Return the [X, Y] coordinate for the center point of the cell that contains the specified text.  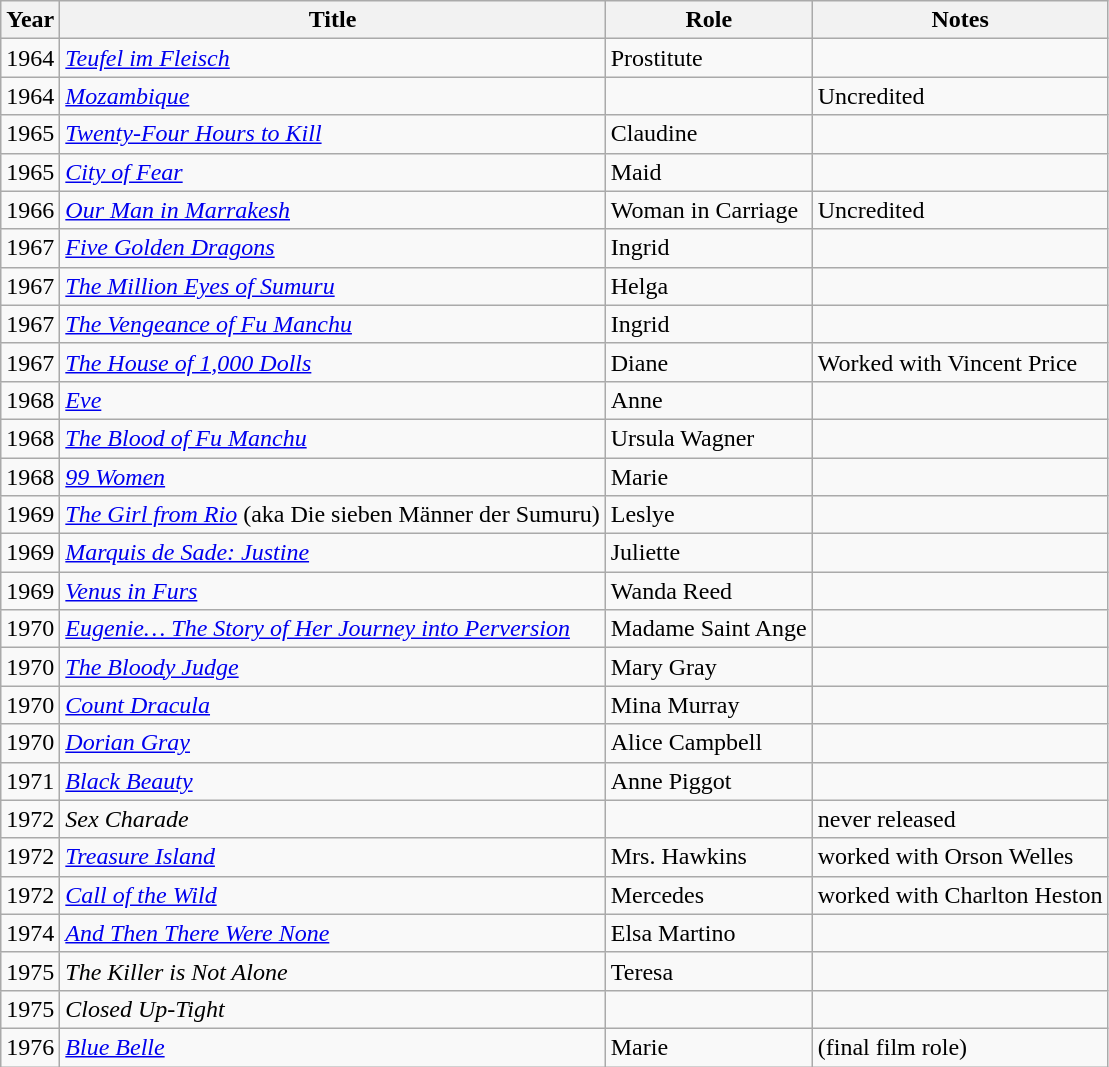
Venus in Furs [332, 591]
The Bloody Judge [332, 667]
Claudine [708, 134]
Closed Up-Tight [332, 1009]
Treasure Island [332, 857]
Role [708, 20]
99 Women [332, 477]
Year [30, 20]
Prostitute [708, 58]
Dorian Gray [332, 743]
Helga [708, 286]
Sex Charade [332, 819]
And Then There Were None [332, 933]
Alice Campbell [708, 743]
Wanda Reed [708, 591]
never released [960, 819]
Maid [708, 172]
Notes [960, 20]
Leslye [708, 515]
Marquis de Sade: Justine [332, 553]
Title [332, 20]
1974 [30, 933]
Mozambique [332, 96]
worked with Charlton Heston [960, 895]
Woman in Carriage [708, 210]
(final film role) [960, 1047]
Mercedes [708, 895]
Teresa [708, 971]
Blue Belle [332, 1047]
worked with Orson Welles [960, 857]
The Million Eyes of Sumuru [332, 286]
Black Beauty [332, 781]
City of Fear [332, 172]
Anne Piggot [708, 781]
Teufel im Fleisch [332, 58]
Anne [708, 400]
Count Dracula [332, 705]
Worked with Vincent Price [960, 362]
Juliette [708, 553]
The Girl from Rio (aka Die sieben Männer der Sumuru) [332, 515]
Eugenie… The Story of Her Journey into Perversion [332, 629]
The Blood of Fu Manchu [332, 438]
1971 [30, 781]
Twenty-Four Hours to Kill [332, 134]
Madame Saint Ange [708, 629]
The Vengeance of Fu Manchu [332, 324]
Diane [708, 362]
Ursula Wagner [708, 438]
Five Golden Dragons [332, 248]
Mrs. Hawkins [708, 857]
Mina Murray [708, 705]
1966 [30, 210]
Mary Gray [708, 667]
Our Man in Marrakesh [332, 210]
Elsa Martino [708, 933]
Call of the Wild [332, 895]
Eve [332, 400]
The House of 1,000 Dolls [332, 362]
The Killer is Not Alone [332, 971]
1976 [30, 1047]
